Capture the cell that displays the provided text and extract its (X, Y) central coordinate. 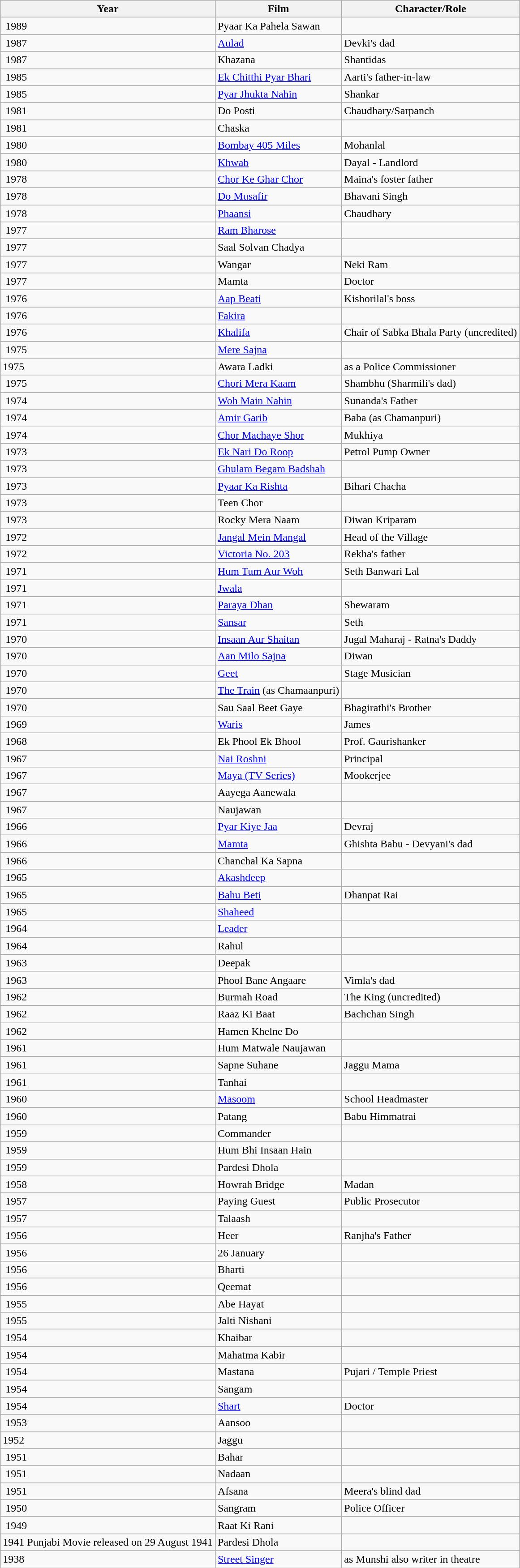
Bombay 405 Miles (278, 145)
James (431, 724)
Khaibar (278, 1338)
Ghishta Babu - Devyani's dad (431, 844)
Naujawan (278, 810)
Shantidas (431, 60)
Chaska (278, 128)
Commander (278, 1133)
Do Musafir (278, 196)
Aan Milo Sajna (278, 656)
Sangam (278, 1389)
Wangar (278, 265)
Bhagirathi's Brother (431, 707)
Principal (431, 759)
Victoria No. 203 (278, 554)
Dhanpat Rai (431, 895)
Heer (278, 1235)
Maya (TV Series) (278, 776)
Street Singer (278, 1559)
Pyaar Ka Rishta (278, 486)
Insaan Aur Shaitan (278, 639)
Phaansi (278, 214)
Phool Bane Angaare (278, 980)
Police Officer (431, 1508)
Ghulam Begam Badshah (278, 469)
1969 (108, 724)
1950 (108, 1508)
Abe Hayat (278, 1304)
Waris (278, 724)
Sansar (278, 622)
as a Police Commissioner (431, 367)
Mookerjee (431, 776)
1938 (108, 1559)
Howrah Bridge (278, 1184)
Aansoo (278, 1423)
Chaudhary (431, 214)
Deepak (278, 963)
Khwab (278, 162)
Nadaan (278, 1474)
Dayal - Landlord (431, 162)
Sau Saal Beet Gaye (278, 707)
Aayega Aanewala (278, 793)
Jaggu Mama (431, 1065)
Bhavani Singh (431, 196)
Hum Tum Aur Woh (278, 571)
1953 (108, 1423)
Prof. Gaurishanker (431, 741)
Tanhai (278, 1082)
Seth (431, 622)
Sapne Suhane (278, 1065)
Jalti Nishani (278, 1321)
Neki Ram (431, 265)
Amir Garib (278, 418)
Chori Mera Kaam (278, 384)
Aap Beati (278, 299)
Talaash (278, 1218)
Shankar (431, 94)
Ranjha's Father (431, 1235)
Rekha's father (431, 554)
Ek Nari Do Roop (278, 452)
Chaudhary/Sarpanch (431, 111)
Jugal Maharaj - Ratna's Daddy (431, 639)
Bharti (278, 1269)
Meera's blind dad (431, 1491)
Aarti's father-in-law (431, 77)
The King (uncredited) (431, 997)
Shambhu (Sharmili's dad) (431, 384)
Ram Bharose (278, 231)
Saal Solvan Chadya (278, 248)
Chanchal Ka Sapna (278, 861)
Devki's dad (431, 43)
Kishorilal's boss (431, 299)
Vimla's dad (431, 980)
Rahul (278, 946)
Pujari / Temple Priest (431, 1372)
Akashdeep (278, 878)
1941 Punjabi Movie released on 29 August 1941 (108, 1542)
Madan (431, 1184)
Paying Guest (278, 1201)
Sangram (278, 1508)
Mukhiya (431, 435)
Hum Matwale Naujawan (278, 1048)
Fakira (278, 316)
Stage Musician (431, 673)
Khazana (278, 60)
Paraya Dhan (278, 605)
Head of the Village (431, 537)
Diwan Kriparam (431, 520)
Baba (as Chamanpuri) (431, 418)
Do Posti (278, 111)
The Train (as Chamaanpuri) (278, 690)
Patang (278, 1116)
Chor Machaye Shor (278, 435)
Khalifa (278, 333)
Maina's foster father (431, 179)
1958 (108, 1184)
Mahatma Kabir (278, 1355)
Teen Chor (278, 503)
School Headmaster (431, 1099)
Year (108, 9)
Nai Roshni (278, 759)
Leader (278, 929)
Mastana (278, 1372)
Film (278, 9)
1949 (108, 1525)
26 January (278, 1252)
1989 (108, 26)
Mere Sajna (278, 350)
Ek Chitthi Pyar Bhari (278, 77)
1952 (108, 1440)
Bachchan Singh (431, 1014)
Hamen Khelne Do (278, 1031)
Public Prosecutor (431, 1201)
Petrol Pump Owner (431, 452)
Chor Ke Ghar Chor (278, 179)
Raat Ki Rani (278, 1525)
Aulad (278, 43)
Hum Bhi Insaan Hain (278, 1150)
Pyaar Ka Pahela Sawan (278, 26)
Character/Role (431, 9)
Pyar Kiye Jaa (278, 827)
Bihari Chacha (431, 486)
Jwala (278, 588)
Raaz Ki Baat (278, 1014)
Qeemat (278, 1286)
Pyar Jhukta Nahin (278, 94)
1968 (108, 741)
Bahar (278, 1457)
as Munshi also writer in theatre (431, 1559)
Awara Ladki (278, 367)
Ek Phool Ek Bhool (278, 741)
Masoom (278, 1099)
Rocky Mera Naam (278, 520)
Devraj (431, 827)
Shewaram (431, 605)
Woh Main Nahin (278, 401)
Geet (278, 673)
Burmah Road (278, 997)
Bahu Beti (278, 895)
Shaheed (278, 912)
Afsana (278, 1491)
Mohanlal (431, 145)
Babu Himmatrai (431, 1116)
Jangal Mein Mangal (278, 537)
Sunanda's Father (431, 401)
Shart (278, 1406)
Diwan (431, 656)
Chair of Sabka Bhala Party (uncredited) (431, 333)
Seth Banwari Lal (431, 571)
Jaggu (278, 1440)
